Return [X, Y] of the center of cell containing provided text 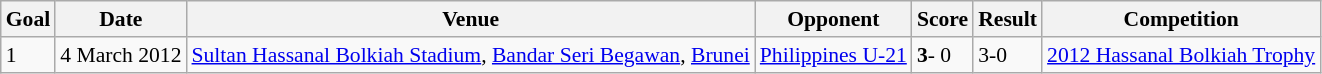
Philippines U-21 [834, 55]
1 [28, 55]
Score [942, 19]
4 March 2012 [120, 55]
Opponent [834, 19]
Goal [28, 19]
3-0 [1008, 55]
Venue [470, 19]
Result [1008, 19]
3- 0 [942, 55]
Date [120, 19]
2012 Hassanal Bolkiah Trophy [1181, 55]
Competition [1181, 19]
Sultan Hassanal Bolkiah Stadium, Bandar Seri Begawan, Brunei [470, 55]
